Determine the (x, y) coordinate at the center of the cell enclosing the given text.  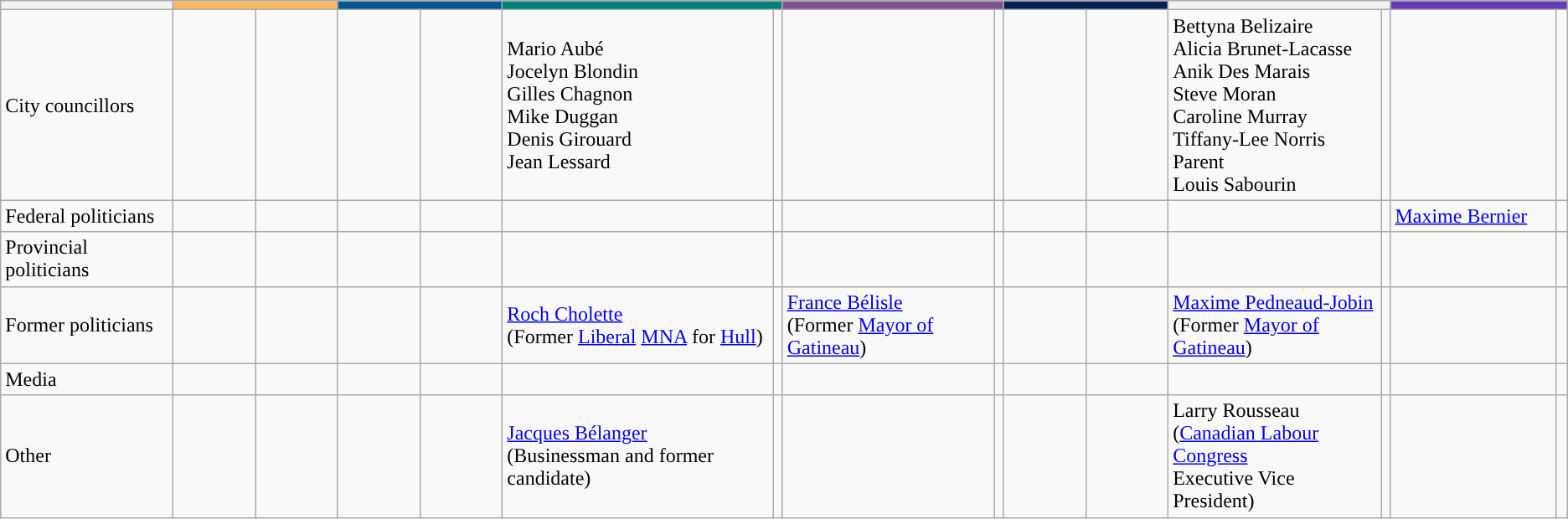
Maxime Pedneaud-Jobin(Former Mayor of Gatineau) (1275, 325)
Former politicians (87, 325)
Provincial politicians (87, 259)
Larry Rousseau(Canadian Labour CongressExecutive Vice President) (1275, 456)
France Bélisle(Former Mayor of Gatineau) (888, 325)
City councillors (87, 105)
Maxime Bernier (1473, 216)
Jacques Bélanger(Businessman and former candidate) (638, 456)
Mario AubéJocelyn BlondinGilles ChagnonMike DugganDenis GirouardJean Lessard (638, 105)
Federal politicians (87, 216)
Media (87, 379)
Bettyna BelizaireAlicia Brunet-LacasseAnik Des MaraisSteve MoranCaroline MurrayTiffany-Lee Norris ParentLouis Sabourin (1275, 105)
Roch Cholette(Former Liberal MNA for Hull) (638, 325)
Other (87, 456)
